From the cell containing the given text, extract its center point as (x, y) coordinate. 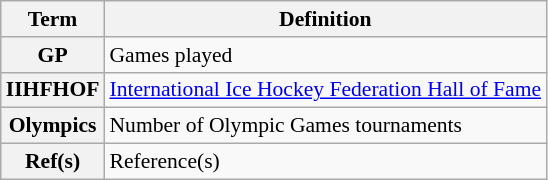
Ref(s) (53, 162)
IIHFHOF (53, 90)
GP (53, 55)
Term (53, 19)
International Ice Hockey Federation Hall of Fame (325, 90)
Reference(s) (325, 162)
Definition (325, 19)
Olympics (53, 126)
Games played (325, 55)
Number of Olympic Games tournaments (325, 126)
